Search for the cell housing the specified text and yield its (x, y) center coordinate. 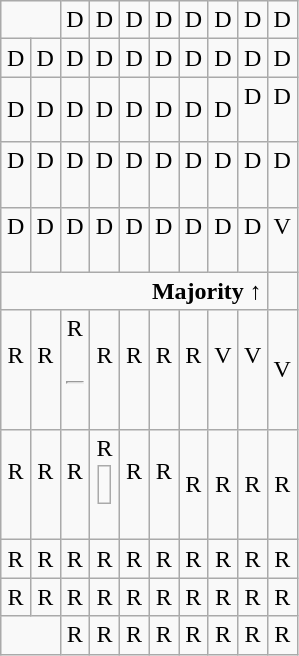
Majority ↑ (134, 291)
